Capture the cell that displays the provided text and extract its (X, Y) central coordinate. 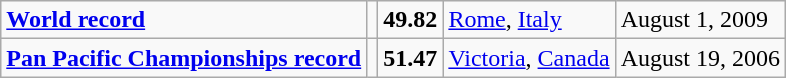
August 19, 2006 (700, 58)
51.47 (410, 58)
49.82 (410, 20)
Rome, Italy (529, 20)
Pan Pacific Championships record (184, 58)
August 1, 2009 (700, 20)
World record (184, 20)
Victoria, Canada (529, 58)
